For the text-containing cell, return its midpoint in (x, y) coordinate format. 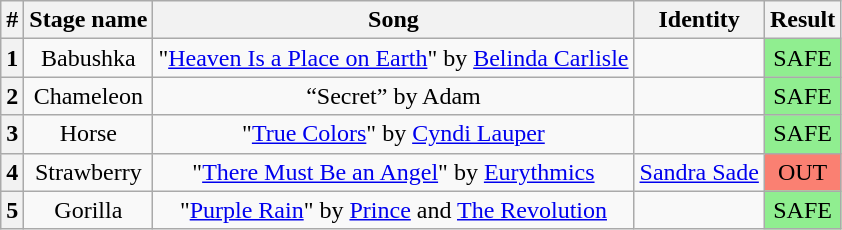
Identity (699, 20)
OUT (802, 172)
Stage name (88, 20)
“Secret” by Adam (394, 96)
Result (802, 20)
1 (12, 58)
Chameleon (88, 96)
5 (12, 210)
Horse (88, 134)
Gorilla (88, 210)
"Heaven Is a Place on Earth" by Belinda Carlisle (394, 58)
3 (12, 134)
Song (394, 20)
"Purple Rain" by Prince and The Revolution (394, 210)
Babushka (88, 58)
"True Colors" by Cyndi Lauper (394, 134)
2 (12, 96)
Sandra Sade (699, 172)
# (12, 20)
"There Must Be an Angel" by Eurythmics (394, 172)
4 (12, 172)
Strawberry (88, 172)
